Pinpoint the cell where the given text exists, returning its (X, Y) midpoint coordinate. 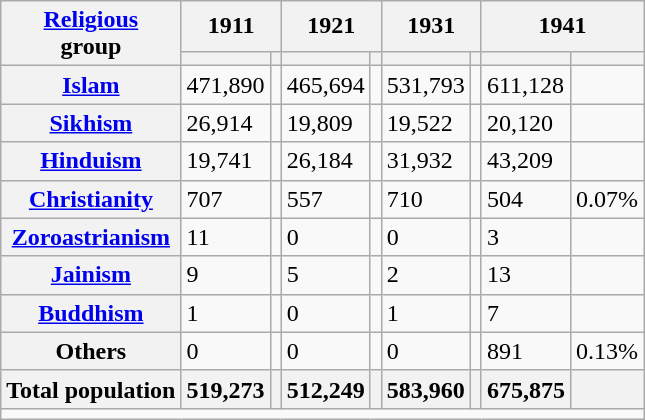
31,932 (426, 161)
557 (326, 199)
Sikhism (91, 123)
Religiousgroup (91, 34)
Total population (91, 389)
26,184 (326, 161)
0.13% (606, 351)
9 (226, 275)
Hinduism (91, 161)
Zoroastrianism (91, 237)
11 (226, 237)
Christianity (91, 199)
710 (426, 199)
2 (426, 275)
611,128 (526, 85)
0.07% (606, 199)
471,890 (226, 85)
20,120 (526, 123)
43,209 (526, 161)
504 (526, 199)
465,694 (326, 85)
13 (526, 275)
3 (526, 237)
19,741 (226, 161)
Others (91, 351)
512,249 (326, 389)
5 (326, 275)
675,875 (526, 389)
707 (226, 199)
Islam (91, 85)
1941 (562, 26)
26,914 (226, 123)
Jainism (91, 275)
891 (526, 351)
1931 (431, 26)
1921 (331, 26)
Buddhism (91, 313)
519,273 (226, 389)
583,960 (426, 389)
19,522 (426, 123)
1911 (231, 26)
19,809 (326, 123)
7 (526, 313)
531,793 (426, 85)
